Identify which cell holds the provided text, then report its (X, Y) central coordinate. 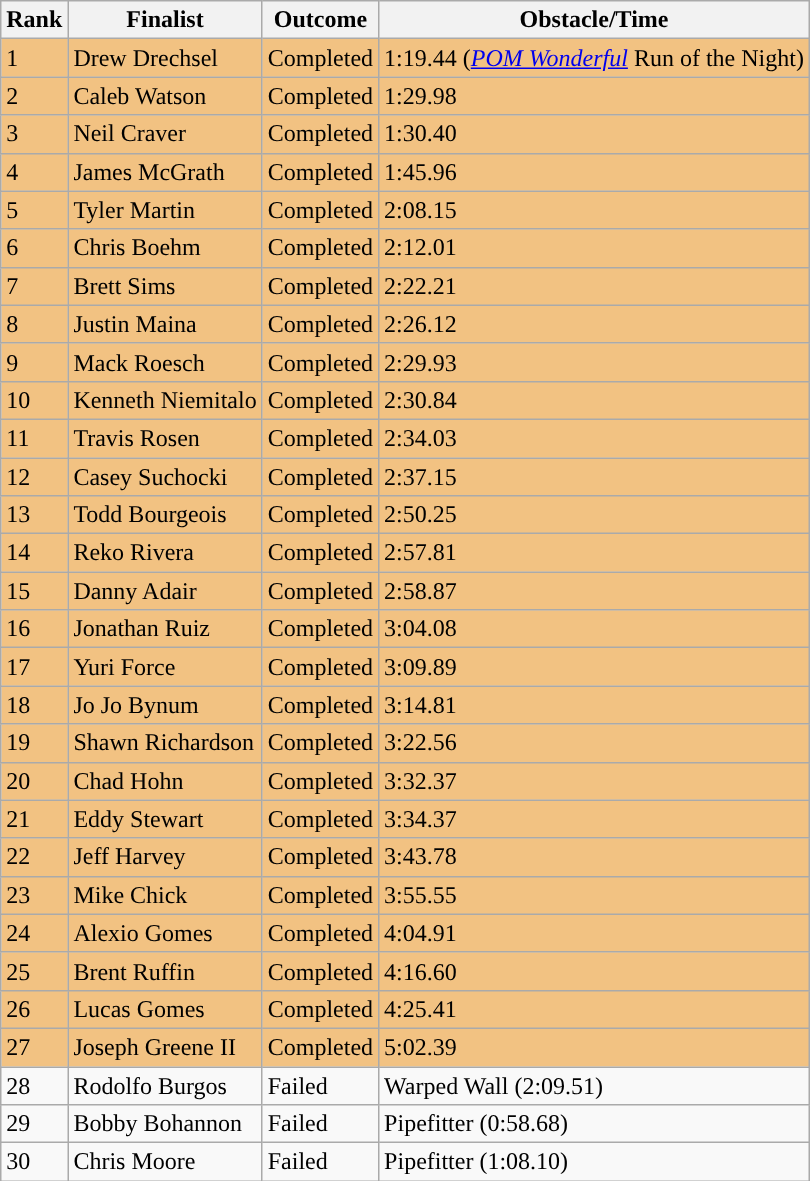
8 (34, 324)
27 (34, 1047)
Yuri Force (165, 667)
1:30.40 (594, 134)
Alexio Gomes (165, 933)
Travis Rosen (165, 438)
9 (34, 362)
2:34.03 (594, 438)
21 (34, 819)
5 (34, 210)
Mack Roesch (165, 362)
Chad Hohn (165, 781)
18 (34, 705)
Brett Sims (165, 286)
3:43.78 (594, 857)
22 (34, 857)
2:50.25 (594, 515)
Jeff Harvey (165, 857)
Brent Ruffin (165, 971)
10 (34, 400)
Casey Suchocki (165, 477)
Justin Maina (165, 324)
19 (34, 743)
2:29.93 (594, 362)
Obstacle/Time (594, 20)
25 (34, 971)
Kenneth Niemitalo (165, 400)
Rodolfo Burgos (165, 1085)
3 (34, 134)
Danny Adair (165, 591)
Drew Drechsel (165, 58)
15 (34, 591)
Neil Craver (165, 134)
1:45.96 (594, 172)
Chris Boehm (165, 248)
7 (34, 286)
5:02.39 (594, 1047)
Outcome (320, 20)
Lucas Gomes (165, 1009)
Finalist (165, 20)
4 (34, 172)
2:30.84 (594, 400)
16 (34, 629)
17 (34, 667)
Reko Rivera (165, 553)
1 (34, 58)
Pipefitter (0:58.68) (594, 1124)
2 (34, 96)
Bobby Bohannon (165, 1124)
2:08.15 (594, 210)
3:55.55 (594, 895)
29 (34, 1124)
Pipefitter (1:08.10) (594, 1162)
28 (34, 1085)
11 (34, 438)
26 (34, 1009)
6 (34, 248)
3:32.37 (594, 781)
24 (34, 933)
Tyler Martin (165, 210)
Joseph Greene II (165, 1047)
20 (34, 781)
Jo Jo Bynum (165, 705)
2:26.12 (594, 324)
Mike Chick (165, 895)
Shawn Richardson (165, 743)
3:14.81 (594, 705)
2:37.15 (594, 477)
3:09.89 (594, 667)
1:29.98 (594, 96)
14 (34, 553)
2:58.87 (594, 591)
Todd Bourgeois (165, 515)
Rank (34, 20)
Jonathan Ruiz (165, 629)
4:25.41 (594, 1009)
2:22.21 (594, 286)
3:04.08 (594, 629)
James McGrath (165, 172)
3:34.37 (594, 819)
Caleb Watson (165, 96)
1:19.44 (POM Wonderful Run of the Night) (594, 58)
23 (34, 895)
4:04.91 (594, 933)
Eddy Stewart (165, 819)
2:12.01 (594, 248)
2:57.81 (594, 553)
4:16.60 (594, 971)
3:22.56 (594, 743)
13 (34, 515)
12 (34, 477)
Warped Wall (2:09.51) (594, 1085)
Chris Moore (165, 1162)
30 (34, 1162)
